Extract the (X, Y) coordinate from the center of the cell holding the provided text.  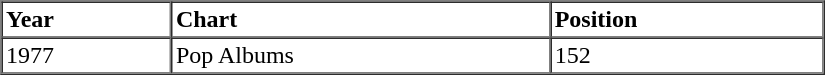
1977 (87, 56)
Year (87, 20)
152 (686, 56)
Chart (360, 20)
Position (686, 20)
Pop Albums (360, 56)
